Determine the [X, Y] coordinate at the center of the cell enclosing the given text.  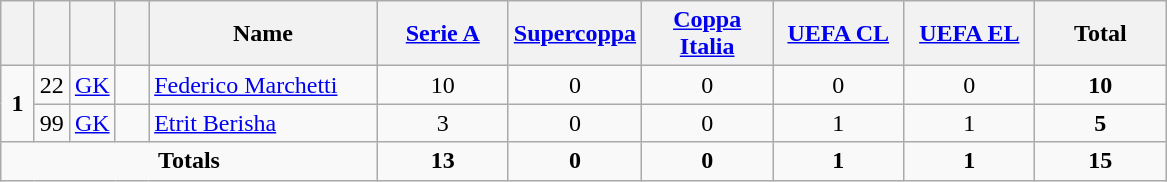
UEFA EL [970, 34]
13 [442, 161]
Totals [189, 161]
Total [1100, 34]
15 [1100, 161]
Etrit Berisha [264, 123]
3 [442, 123]
Name [264, 34]
Federico Marchetti [264, 85]
Supercoppa [574, 34]
Serie A [442, 34]
22 [52, 85]
5 [1100, 123]
UEFA CL [838, 34]
99 [52, 123]
Coppa Italia [708, 34]
